Detect which cell encompasses the target text, then output its (x, y) center coordinate. 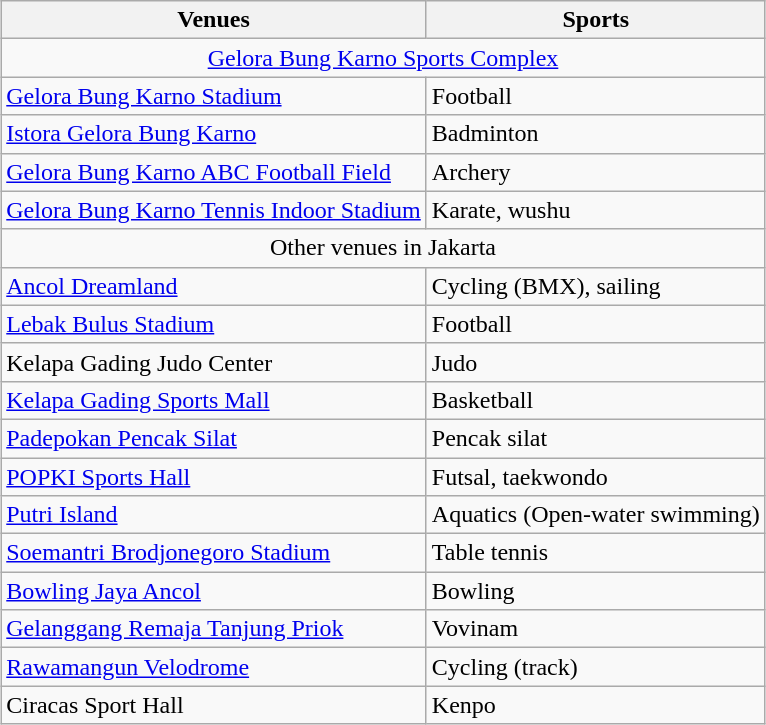
Gelora Bung Karno Stadium (214, 96)
POPKI Sports Hall (214, 477)
Karate, wushu (596, 210)
Putri Island (214, 515)
Padepokan Pencak Silat (214, 438)
Aquatics (Open-water swimming) (596, 515)
Judo (596, 362)
Gelora Bung Karno ABC Football Field (214, 172)
Gelora Bung Karno Tennis Indoor Stadium (214, 210)
Table tennis (596, 553)
Soemantri Brodjonegoro Stadium (214, 553)
Gelora Bung Karno Sports Complex (384, 58)
Bowling (596, 591)
Kelapa Gading Sports Mall (214, 400)
Other venues in Jakarta (384, 248)
Vovinam (596, 629)
Istora Gelora Bung Karno (214, 134)
Basketball (596, 400)
Rawamangun Velodrome (214, 667)
Ciracas Sport Hall (214, 705)
Venues (214, 20)
Bowling Jaya Ancol (214, 591)
Sports (596, 20)
Cycling (track) (596, 667)
Futsal, taekwondo (596, 477)
Badminton (596, 134)
Cycling (BMX), sailing (596, 286)
Lebak Bulus Stadium (214, 324)
Ancol Dreamland (214, 286)
Pencak silat (596, 438)
Gelanggang Remaja Tanjung Priok (214, 629)
Archery (596, 172)
Kenpo (596, 705)
Kelapa Gading Judo Center (214, 362)
